Return the [x, y] coordinate for the center point of the cell that contains the specified text.  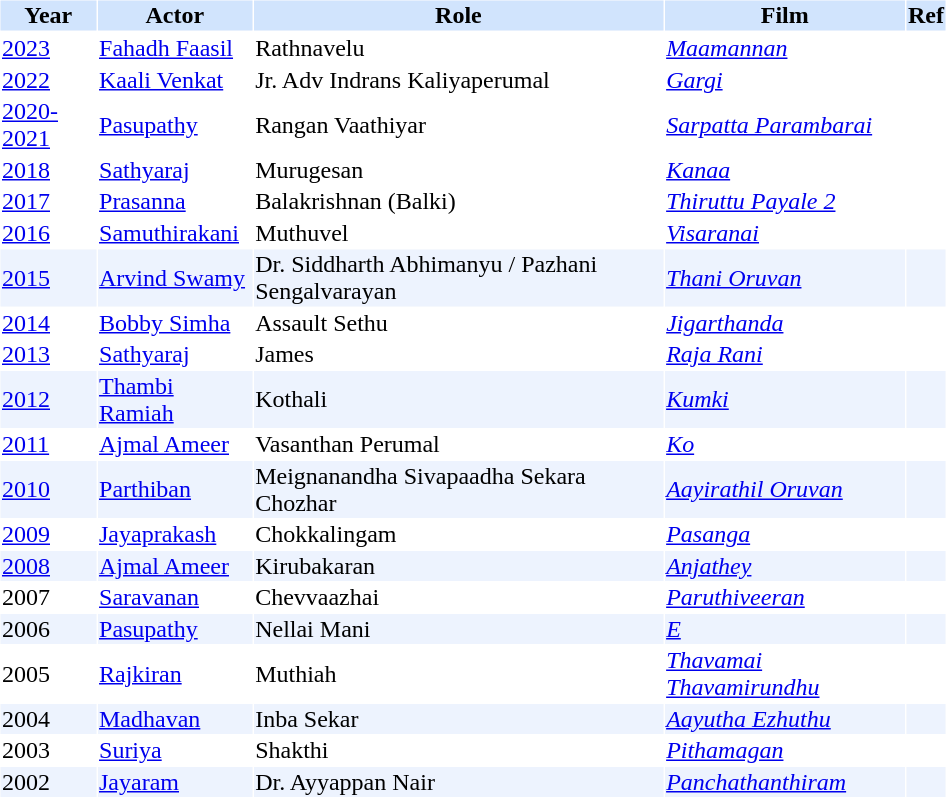
2014 [48, 323]
2011 [48, 445]
Saravanan [176, 597]
2023 [48, 49]
Inba Sekar [458, 719]
Thavamai Thavamirundhu [785, 674]
2018 [48, 170]
Gargi [785, 80]
Vasanthan Perumal [458, 445]
Anjathey [785, 566]
James [458, 355]
Samuthirakani [176, 233]
Maamannan [785, 49]
Jigarthanda [785, 323]
2009 [48, 535]
Chevvaazhai [458, 597]
Sarpatta Parambarai [785, 124]
Prasanna [176, 201]
2013 [48, 355]
Meignanandha Sivapaadha Sekara Chozhar [458, 490]
Role [458, 15]
2015 [48, 278]
Madhavan [176, 719]
2012 [48, 400]
Kumki [785, 400]
Murugesan [458, 170]
E [785, 629]
Arvind Swamy [176, 278]
Balakrishnan (Balki) [458, 201]
Actor [176, 15]
2003 [48, 751]
Rangan Vaathiyar [458, 124]
Thambi Ramiah [176, 400]
Jayaram [176, 782]
Aayutha Ezhuthu [785, 719]
Muthuvel [458, 233]
Parthiban [176, 490]
Paruthiveeran [785, 597]
Shakthi [458, 751]
2004 [48, 719]
2010 [48, 490]
Rajkiran [176, 674]
Fahadh Faasil [176, 49]
Panchathanthiram [785, 782]
Muthiah [458, 674]
Dr. Ayyappan Nair [458, 782]
Pasanga [785, 535]
Visaranai [785, 233]
2002 [48, 782]
Year [48, 15]
Film [785, 15]
Pithamagan [785, 751]
2017 [48, 201]
Kothali [458, 400]
Kaali Venkat [176, 80]
Kanaa [785, 170]
Suriya [176, 751]
2007 [48, 597]
Jayaprakash [176, 535]
Ref [926, 15]
Aayirathil Oruvan [785, 490]
Bobby Simha [176, 323]
Dr. Siddharth Abhimanyu / Pazhani Sengalvarayan [458, 278]
2008 [48, 566]
Nellai Mani [458, 629]
2016 [48, 233]
2020-2021 [48, 124]
Thani Oruvan [785, 278]
2005 [48, 674]
2022 [48, 80]
Chokkalingam [458, 535]
Rathnavelu [458, 49]
Kirubakaran [458, 566]
Jr. Adv Indrans Kaliyaperumal [458, 80]
Thiruttu Payale 2 [785, 201]
Ko [785, 445]
Assault Sethu [458, 323]
2006 [48, 629]
Raja Rani [785, 355]
